From the cell containing the given text, extract its center point as (X, Y) coordinate. 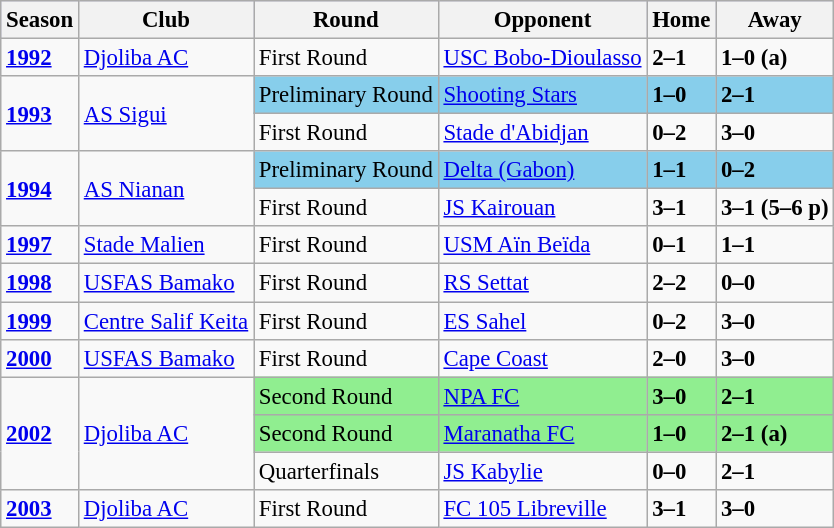
Home (682, 20)
Cape Coast (542, 358)
Round (346, 20)
Away (775, 20)
Delta (Gabon) (542, 170)
Stade Malien (166, 245)
JS Kairouan (542, 208)
FC 105 Libreville (542, 509)
0–1 (682, 245)
Club (166, 20)
Season (40, 20)
AS Nianan (166, 188)
RS Settat (542, 283)
1998 (40, 283)
USC Bobo-Dioulasso (542, 58)
JS Kabylie (542, 471)
3–1 (5–6 p) (775, 208)
NPA FC (542, 396)
2003 (40, 509)
1–0 (a) (775, 58)
2002 (40, 434)
1994 (40, 188)
2000 (40, 358)
AS Sigui (166, 114)
2–0 (682, 358)
Maranatha FC (542, 433)
1999 (40, 321)
Shooting Stars (542, 95)
Quarterfinals (346, 471)
1993 (40, 114)
2–1 (a) (775, 433)
USM Aïn Beïda (542, 245)
1997 (40, 245)
Stade d'Abidjan (542, 133)
2–2 (682, 283)
ES Sahel (542, 321)
Opponent (542, 20)
1992 (40, 58)
Centre Salif Keita (166, 321)
